Identify which cell holds the provided text, then report its [X, Y] central coordinate. 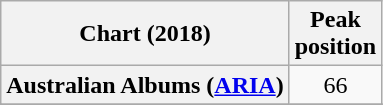
Peakposition [335, 34]
Australian Albums (ARIA) [145, 85]
66 [335, 85]
Chart (2018) [145, 34]
